Locate the cell with the specified text and output its [x, y] center coordinate. 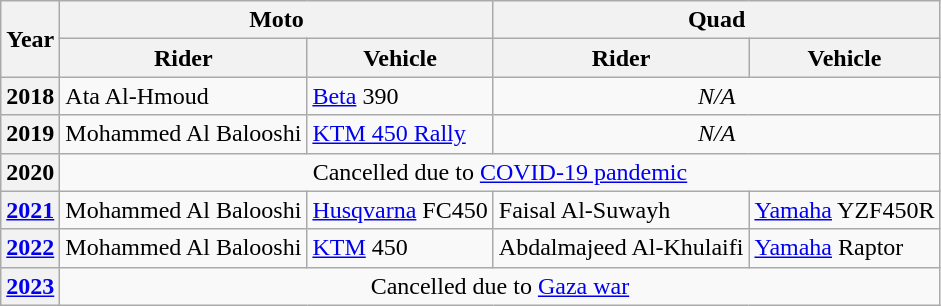
2019 [30, 134]
KTM 450 Rally [400, 134]
Cancelled due to COVID-19 pandemic [500, 172]
Quad [716, 20]
2018 [30, 96]
Yamaha YZF450R [844, 210]
Ata Al-Hmoud [184, 96]
2023 [30, 286]
Year [30, 39]
Moto [276, 20]
Beta 390 [400, 96]
Cancelled due to Gaza war [500, 286]
Abdalmajeed Al-Khulaifi [621, 248]
2021 [30, 210]
2022 [30, 248]
KTM 450 [400, 248]
2020 [30, 172]
Yamaha Raptor [844, 248]
Husqvarna FC450 [400, 210]
Faisal Al-Suwayh [621, 210]
